Capture the cell that displays the provided text and extract its (x, y) central coordinate. 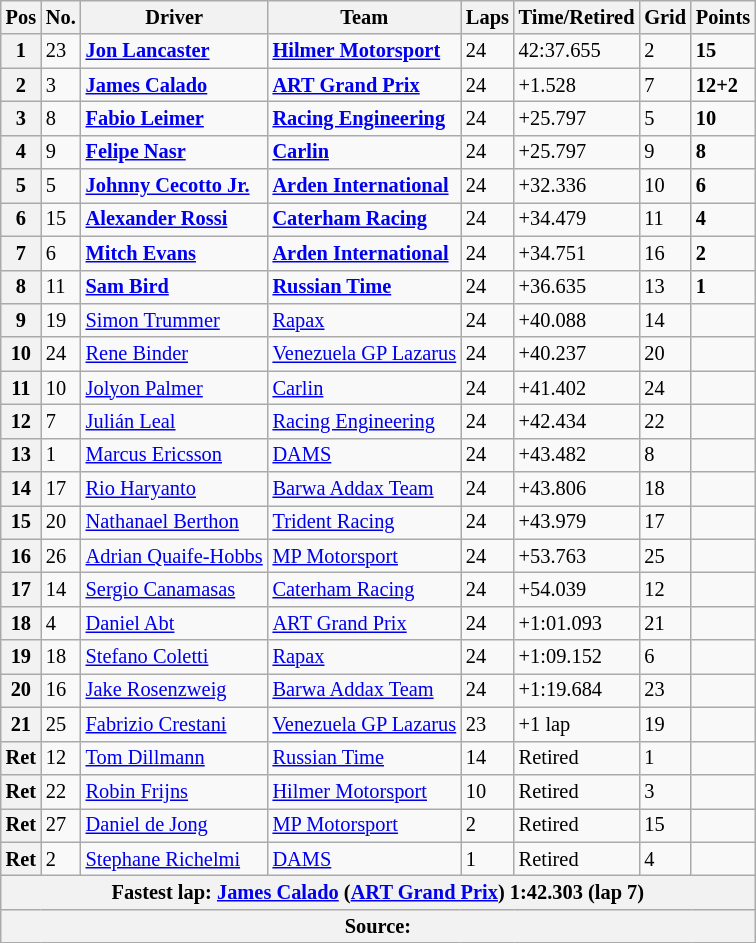
Fastest lap: James Calado (ART Grand Prix) 1:42.303 (lap 7) (378, 892)
Stephane Richelmi (174, 859)
+32.336 (577, 186)
+40.237 (577, 354)
+1:09.152 (577, 657)
+34.479 (577, 219)
Grid (665, 17)
Fabio Leimer (174, 118)
Jolyon Palmer (174, 388)
Sam Bird (174, 287)
+54.039 (577, 589)
27 (61, 825)
Simon Trummer (174, 320)
+40.088 (577, 320)
Julián Leal (174, 421)
No. (61, 17)
Team (364, 17)
+1:01.093 (577, 623)
Laps (488, 17)
Pos (21, 17)
+43.979 (577, 522)
Rio Haryanto (174, 489)
+34.751 (577, 253)
Daniel de Jong (174, 825)
42:37.655 (577, 51)
Jon Lancaster (174, 51)
12+2 (723, 85)
Tom Dillmann (174, 758)
Mitch Evans (174, 253)
Trident Racing (364, 522)
Sergio Canamasas (174, 589)
Points (723, 17)
Alexander Rossi (174, 219)
Marcus Ericsson (174, 455)
Fabrizio Crestani (174, 724)
+1 lap (577, 724)
Robin Frijns (174, 791)
Time/Retired (577, 17)
+1.528 (577, 85)
+42.434 (577, 421)
Johnny Cecotto Jr. (174, 186)
+43.482 (577, 455)
Adrian Quaife-Hobbs (174, 556)
26 (61, 556)
+43.806 (577, 489)
James Calado (174, 85)
+53.763 (577, 556)
Driver (174, 17)
Jake Rosenzweig (174, 690)
Daniel Abt (174, 623)
Nathanael Berthon (174, 522)
Felipe Nasr (174, 152)
Source: (378, 926)
Rene Binder (174, 354)
Stefano Coletti (174, 657)
+41.402 (577, 388)
+1:19.684 (577, 690)
+36.635 (577, 287)
